Capture the cell that displays the provided text and extract its [X, Y] central coordinate. 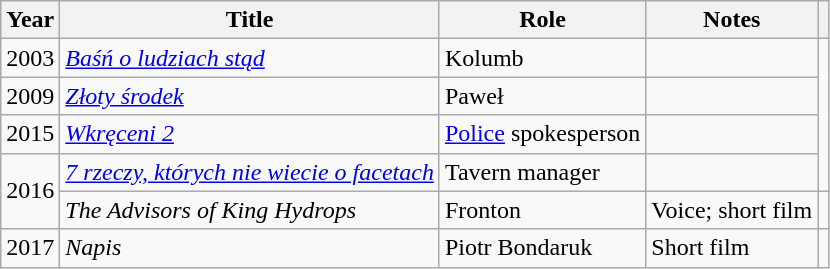
2016 [30, 191]
2017 [30, 248]
Złoty środek [250, 96]
2009 [30, 96]
7 rzeczy, których nie wiecie o facetach [250, 172]
Tavern manager [542, 172]
Police spokesperson [542, 134]
Year [30, 20]
Baśń o ludziach stąd [250, 58]
Notes [732, 20]
Wkręceni 2 [250, 134]
Voice; short film [732, 210]
Paweł [542, 96]
2015 [30, 134]
Fronton [542, 210]
Kolumb [542, 58]
2003 [30, 58]
Title [250, 20]
Napis [250, 248]
Piotr Bondaruk [542, 248]
Short film [732, 248]
Role [542, 20]
The Advisors of King Hydrops [250, 210]
